Pinpoint the cell where the given text exists, returning its (x, y) midpoint coordinate. 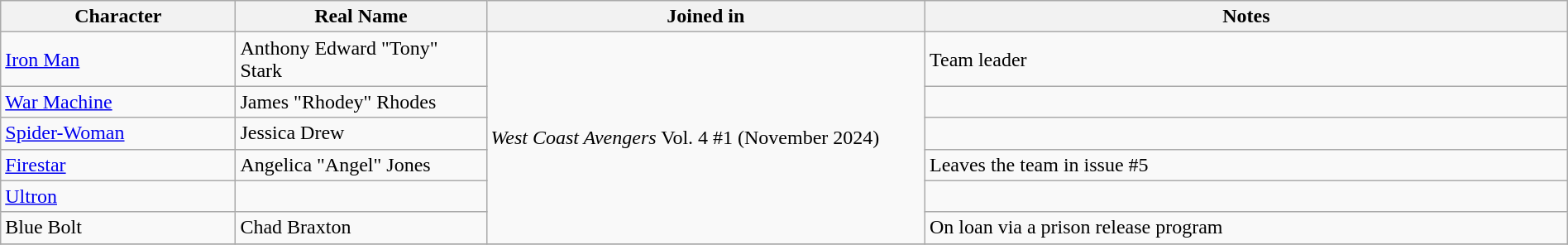
Leaves the team in issue #5 (1245, 165)
Iron Man (118, 60)
Firestar (118, 165)
Real Name (361, 17)
Ultron (118, 196)
James "Rhodey" Rhodes (361, 102)
Spider-Woman (118, 133)
Character (118, 17)
Notes (1245, 17)
Blue Bolt (118, 228)
West Coast Avengers Vol. 4 #1 (November 2024) (705, 137)
Team leader (1245, 60)
Jessica Drew (361, 133)
Angelica "Angel" Jones (361, 165)
Chad Braxton (361, 228)
Anthony Edward "Tony" Stark (361, 60)
On loan via a prison release program (1245, 228)
War Machine (118, 102)
Joined in (705, 17)
